Provide the (x, y) coordinate of the cell's center where the given text is located.  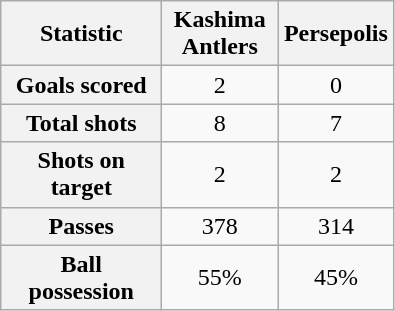
0 (336, 85)
Goals scored (82, 85)
Ball possession (82, 278)
314 (336, 226)
7 (336, 123)
55% (220, 278)
Persepolis (336, 34)
Statistic (82, 34)
Passes (82, 226)
378 (220, 226)
Shots on target (82, 174)
8 (220, 123)
Total shots (82, 123)
45% (336, 278)
Kashima Antlers (220, 34)
